For the text-containing cell, return its midpoint in [x, y] coordinate format. 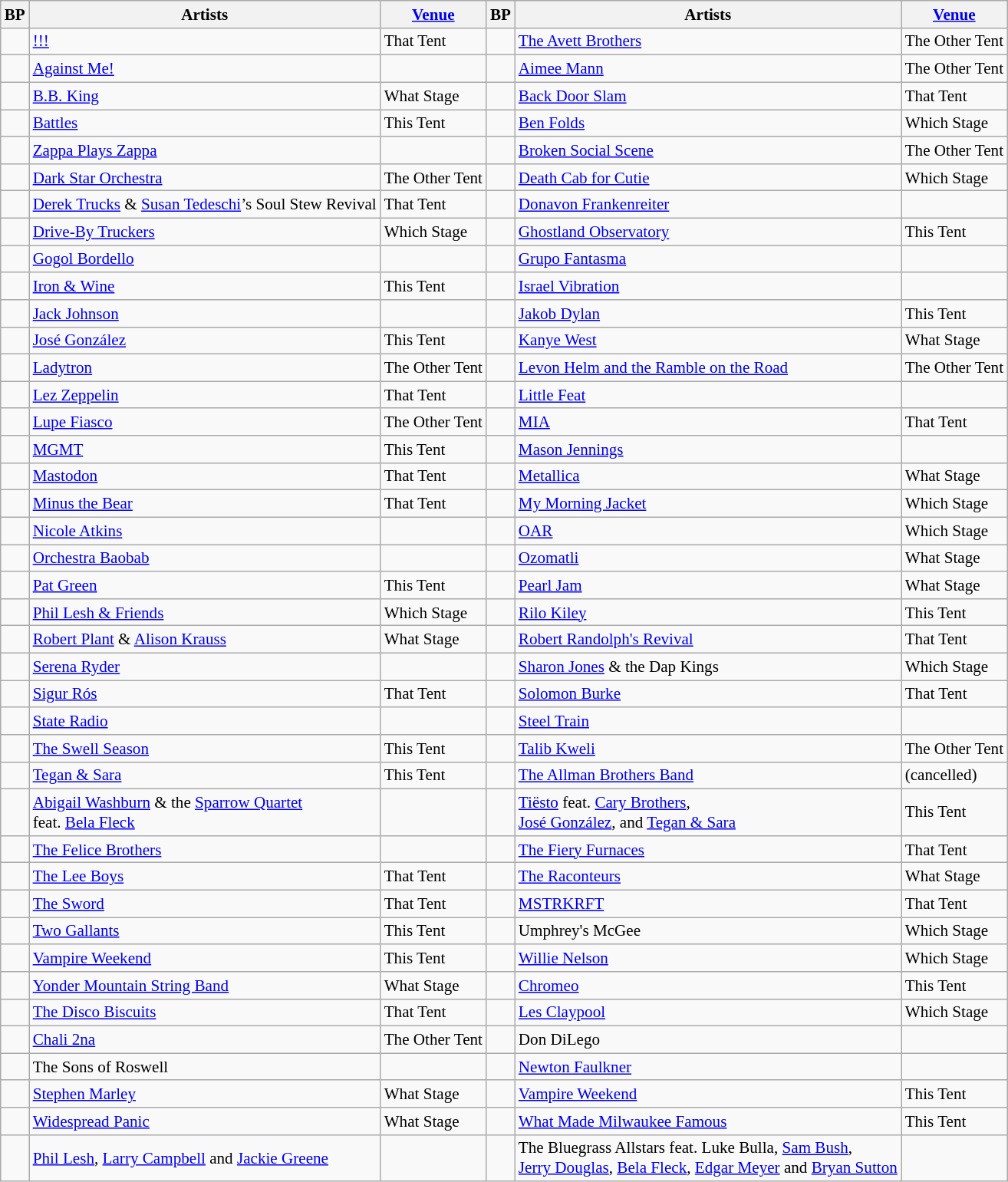
The Sons of Roswell [205, 1066]
Robert Plant & Alison Krauss [205, 640]
Chromeo [708, 985]
Aimee Mann [708, 69]
The Felice Brothers [205, 848]
Don DiLego [708, 1040]
Nicole Atkins [205, 531]
Death Cab for Cutie [708, 176]
Phil Lesh & Friends [205, 612]
Zappa Plays Zappa [205, 150]
Steel Train [708, 721]
Kanye West [708, 341]
Drive-By Truckers [205, 232]
Tiësto feat. Cary Brothers,José González, and Tegan & Sara [708, 813]
MSTRKRFT [708, 904]
Ladytron [205, 368]
Sigur Rós [205, 693]
Grupo Fantasma [708, 259]
Stephen Marley [205, 1094]
Jakob Dylan [708, 313]
Widespread Panic [205, 1121]
Tegan & Sara [205, 775]
Metallica [708, 476]
Israel Vibration [708, 285]
The Fiery Furnaces [708, 848]
Willie Nelson [708, 957]
(cancelled) [954, 775]
Broken Social Scene [708, 150]
Phil Lesh, Larry Campbell and Jackie Greene [205, 1158]
!!! [205, 41]
MIA [708, 422]
Iron & Wine [205, 285]
Gogol Bordello [205, 259]
Levon Helm and the Ramble on the Road [708, 368]
The Lee Boys [205, 876]
Pearl Jam [708, 584]
Orchestra Baobab [205, 558]
Solomon Burke [708, 693]
Les Claypool [708, 1012]
Rilo Kiley [708, 612]
B.B. King [205, 95]
MGMT [205, 449]
Robert Randolph's Revival [708, 640]
Ozomatli [708, 558]
What Made Milwaukee Famous [708, 1121]
Mastodon [205, 476]
Minus the Bear [205, 503]
José González [205, 341]
My Morning Jacket [708, 503]
The Raconteurs [708, 876]
Sharon Jones & the Dap Kings [708, 666]
Ben Folds [708, 123]
Talib Kweli [708, 749]
Lupe Fiasco [205, 422]
Chali 2na [205, 1040]
The Sword [205, 904]
Jack Johnson [205, 313]
The Swell Season [205, 749]
Newton Faulkner [708, 1066]
Serena Ryder [205, 666]
Abigail Washburn & the Sparrow Quartet feat. Bela Fleck [205, 813]
Two Gallants [205, 931]
State Radio [205, 721]
Pat Green [205, 584]
Ghostland Observatory [708, 232]
Lez Zeppelin [205, 394]
The Disco Biscuits [205, 1012]
Against Me! [205, 69]
The Avett Brothers [708, 41]
Derek Trucks & Susan Tedeschi’s Soul Stew Revival [205, 204]
Back Door Slam [708, 95]
The Allman Brothers Band [708, 775]
Battles [205, 123]
The Bluegrass Allstars feat. Luke Bulla, Sam Bush,Jerry Douglas, Bela Fleck, Edgar Meyer and Bryan Sutton [708, 1158]
Umphrey's McGee [708, 931]
Little Feat [708, 394]
Yonder Mountain String Band [205, 985]
Dark Star Orchestra [205, 176]
Donavon Frankenreiter [708, 204]
Mason Jennings [708, 449]
OAR [708, 531]
